Extract the (x, y) coordinate from the center of the cell holding the provided text.  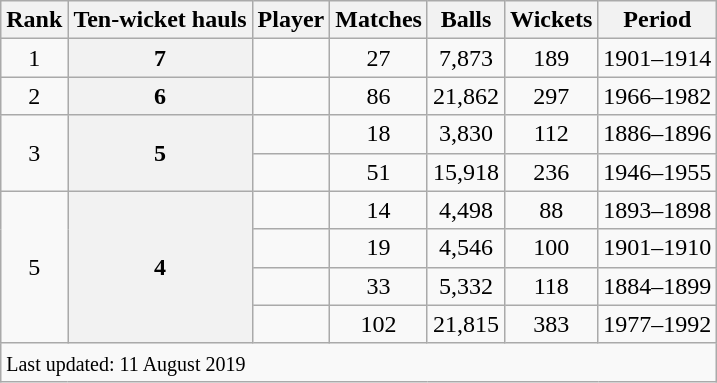
51 (379, 172)
383 (552, 324)
100 (552, 248)
15,918 (466, 172)
1886–1896 (658, 134)
189 (552, 58)
7 (160, 58)
1884–1899 (658, 286)
88 (552, 210)
1 (34, 58)
297 (552, 96)
Player (291, 20)
Ten-wicket hauls (160, 20)
3 (34, 153)
4,498 (466, 210)
Matches (379, 20)
18 (379, 134)
Balls (466, 20)
1901–1910 (658, 248)
112 (552, 134)
19 (379, 248)
Period (658, 20)
6 (160, 96)
236 (552, 172)
Rank (34, 20)
Last updated: 11 August 2019 (359, 362)
86 (379, 96)
1893–1898 (658, 210)
Wickets (552, 20)
4 (160, 267)
1977–1992 (658, 324)
27 (379, 58)
102 (379, 324)
21,862 (466, 96)
7,873 (466, 58)
118 (552, 286)
21,815 (466, 324)
1966–1982 (658, 96)
3,830 (466, 134)
1901–1914 (658, 58)
14 (379, 210)
33 (379, 286)
2 (34, 96)
1946–1955 (658, 172)
4,546 (466, 248)
5,332 (466, 286)
